Return the (X, Y) coordinate for the center point of the cell that contains the specified text.  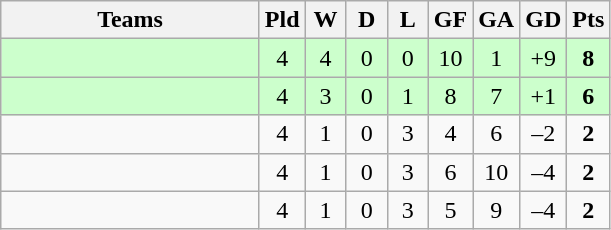
–2 (544, 134)
Pts (588, 20)
GF (450, 20)
W (326, 20)
Teams (130, 20)
GA (496, 20)
D (366, 20)
9 (496, 210)
Pld (282, 20)
GD (544, 20)
5 (450, 210)
L (408, 20)
+1 (544, 96)
+9 (544, 58)
7 (496, 96)
